From the cell containing the given text, extract its center point as [X, Y] coordinate. 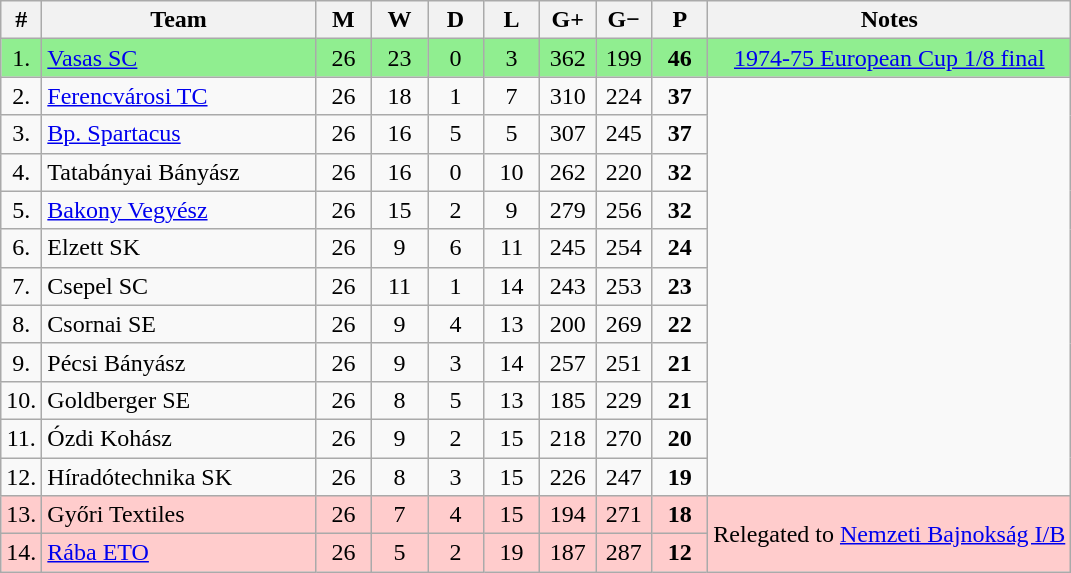
Team [179, 20]
Tatabányai Bányász [179, 172]
185 [568, 400]
220 [624, 172]
243 [568, 286]
W [399, 20]
7. [22, 286]
13. [22, 515]
Ózdi Kohász [179, 438]
287 [624, 553]
251 [624, 362]
Híradótechnika SK [179, 477]
Pécsi Bányász [179, 362]
269 [624, 324]
307 [568, 134]
199 [624, 58]
1974-75 European Cup 1/8 final [890, 58]
10. [22, 400]
Notes [890, 20]
229 [624, 400]
12 [680, 553]
247 [624, 477]
310 [568, 96]
254 [624, 248]
# [22, 20]
Csepel SC [179, 286]
256 [624, 210]
9. [22, 362]
Goldberger SE [179, 400]
G+ [568, 20]
4. [22, 172]
3. [22, 134]
46 [680, 58]
P [680, 20]
8. [22, 324]
362 [568, 58]
262 [568, 172]
11. [22, 438]
279 [568, 210]
10 [512, 172]
1. [22, 58]
2. [22, 96]
M [343, 20]
14. [22, 553]
Bakony Vegyész [179, 210]
200 [568, 324]
226 [568, 477]
Ferencvárosi TC [179, 96]
6 [456, 248]
Győri Textiles [179, 515]
194 [568, 515]
5. [22, 210]
187 [568, 553]
6. [22, 248]
22 [680, 324]
Vasas SC [179, 58]
G− [624, 20]
D [456, 20]
20 [680, 438]
L [512, 20]
12. [22, 477]
Bp. Spartacus [179, 134]
257 [568, 362]
24 [680, 248]
Elzett SK [179, 248]
271 [624, 515]
218 [568, 438]
Csornai SE [179, 324]
224 [624, 96]
Rába ETO [179, 553]
Relegated to Nemzeti Bajnokság I/B [890, 534]
253 [624, 286]
270 [624, 438]
